Provide the [X, Y] coordinate of the cell's center where the given text is located.  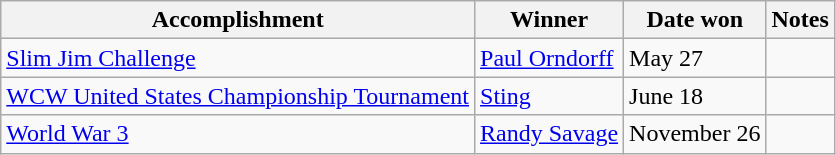
World War 3 [238, 134]
Date won [695, 20]
May 27 [695, 58]
Slim Jim Challenge [238, 58]
Winner [550, 20]
WCW United States Championship Tournament [238, 96]
Randy Savage [550, 134]
Sting [550, 96]
November 26 [695, 134]
Paul Orndorff [550, 58]
June 18 [695, 96]
Notes [800, 20]
Accomplishment [238, 20]
